Output the (x, y) coordinate of the center of the cell containing the given text.  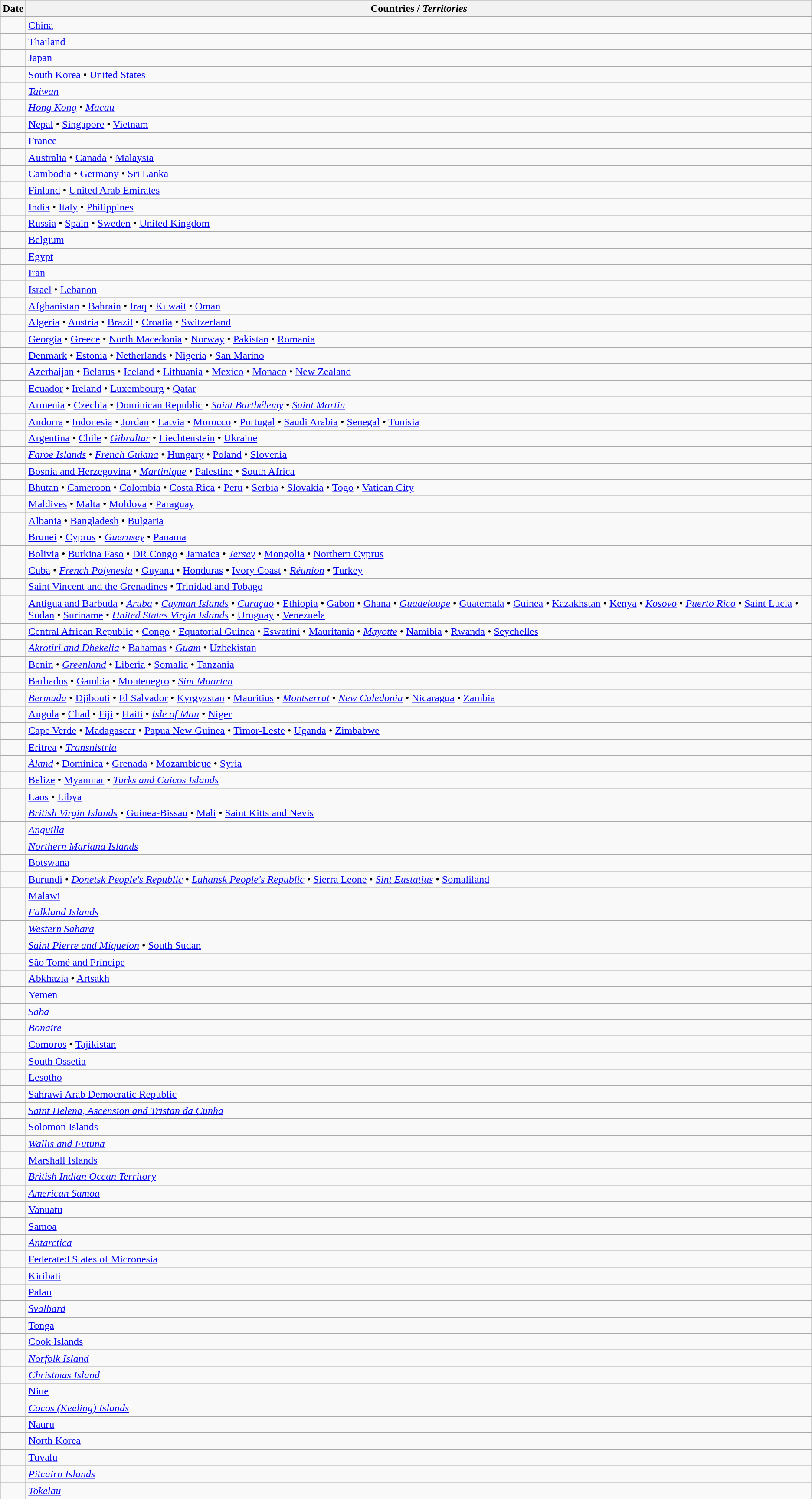
Saint Vincent and the Grenadines • Trinidad and Tobago (419, 587)
North Korea (419, 1441)
France (419, 141)
Akrotiri and Dhekelia • Bahamas • Guam • Uzbekistan (419, 648)
Afghanistan • Bahrain • Iraq • Kuwait • Oman (419, 306)
Norfolk Island (419, 1358)
São Tomé and Príncipe (419, 962)
Anguilla (419, 830)
Date (13, 9)
Kiribati (419, 1275)
Albania • Bangladesh • Bulgaria (419, 521)
Maldives • Malta • Moldova • Paraguay (419, 504)
Christmas Island (419, 1375)
Eritrea • Transnistria (419, 747)
Pitcairn Islands (419, 1474)
Samoa (419, 1226)
Abkhazia • Artsakh (419, 978)
Cook Islands (419, 1342)
Georgia • Greece • North Macedonia • Norway • Pakistan • Romania (419, 339)
Taiwan (419, 91)
Saint Helena, Ascension and Tristan da Cunha (419, 1111)
Bonaire (419, 1028)
British Virgin Islands • Guinea-Bissau • Mali • Saint Kitts and Nevis (419, 813)
Iran (419, 273)
Bermuda • Djibouti • El Salvador • Kyrgyzstan • Mauritius • Montserrat • New Caledonia • Nicaragua • Zambia (419, 697)
Marshall Islands (419, 1160)
Antarctica (419, 1243)
Saba (419, 1012)
South Ossetia (419, 1061)
Western Sahara (419, 929)
Tonga (419, 1325)
Niue (419, 1391)
Russia • Spain • Sweden • United Kingdom (419, 224)
Cocos (Keeling) Islands (419, 1408)
Belgium (419, 240)
Angola • Chad • Fiji • Haiti • Isle of Man • Niger (419, 714)
Cape Verde • Madagascar • Papua New Guinea • Timor-Leste • Uganda • Zimbabwe (419, 730)
Comoros • Tajikistan (419, 1045)
Argentina • Chile • Gibraltar • Liechtenstein • Ukraine (419, 438)
Nepal • Singapore • Vietnam (419, 124)
Armenia • Czechia • Dominican Republic • Saint Barthélemy • Saint Martin (419, 405)
Tokelau (419, 1490)
China (419, 25)
Falkland Islands (419, 912)
South Korea • United States (419, 75)
Egypt (419, 256)
Azerbaijan • Belarus • Iceland • Lithuania • Mexico • Monaco • New Zealand (419, 372)
Countries / Territories (419, 9)
Thailand (419, 42)
Northern Mariana Islands (419, 846)
Cambodia • Germany • Sri Lanka (419, 174)
Wallis and Futuna (419, 1144)
Palau (419, 1292)
Barbados • Gambia • Montenegro • Sint Maarten (419, 681)
Svalbard (419, 1309)
Nauru (419, 1424)
Åland • Dominica • Grenada • Mozambique • Syria (419, 764)
Japan (419, 58)
Finland • United Arab Emirates (419, 190)
Brunei • Cyprus • Guernsey • Panama (419, 537)
Belize • Myanmar • Turks and Caicos Islands (419, 780)
Central African Republic • Congo • Equatorial Guinea • Eswatini • Mauritania • Mayotte • Namibia • Rwanda • Seychelles (419, 631)
British Indian Ocean Territory (419, 1177)
Andorra • Indonesia • Jordan • Latvia • Morocco • Portugal • Saudi Arabia • Senegal • Tunisia (419, 421)
Solomon Islands (419, 1127)
Vanuatu (419, 1210)
Australia • Canada • Malaysia (419, 157)
Lesotho (419, 1078)
Algeria • Austria • Brazil • Croatia • Switzerland (419, 322)
American Samoa (419, 1193)
Israel • Lebanon (419, 289)
Federated States of Micronesia (419, 1259)
Bosnia and Herzegovina • Martinique • Palestine • South Africa (419, 471)
Sahrawi Arab Democratic Republic (419, 1094)
Tuvalu (419, 1457)
Cuba • French Polynesia • Guyana • Honduras • Ivory Coast • Réunion • Turkey (419, 570)
Malawi (419, 896)
Botswana (419, 863)
Benin • Greenland • Liberia • Somalia • Tanzania (419, 664)
Yemen (419, 995)
Burundi • Donetsk People's Republic • Luhansk People's Republic • Sierra Leone • Sint Eustatius • Somaliland (419, 879)
Hong Kong • Macau (419, 108)
Bolivia • Burkina Faso • DR Congo • Jamaica • Jersey • Mongolia • Northern Cyprus (419, 554)
Saint Pierre and Miquelon • South Sudan (419, 945)
Denmark • Estonia • Netherlands • Nigeria • San Marino (419, 355)
Laos • Libya (419, 797)
Ecuador • Ireland • Luxembourg • Qatar (419, 388)
India • Italy • Philippines (419, 207)
Faroe Islands • French Guiana • Hungary • Poland • Slovenia (419, 454)
Bhutan • Cameroon • Colombia • Costa Rica • Peru • Serbia • Slovakia • Togo • Vatican City (419, 488)
